Capture the cell that displays the provided text and extract its (x, y) central coordinate. 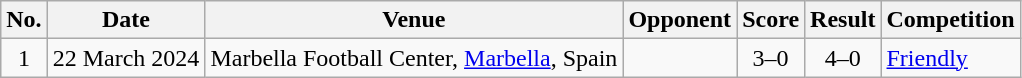
4–0 (843, 58)
Result (843, 20)
Friendly (950, 58)
3–0 (771, 58)
Marbella Football Center, Marbella, Spain (414, 58)
Competition (950, 20)
1 (24, 58)
Venue (414, 20)
No. (24, 20)
22 March 2024 (126, 58)
Opponent (680, 20)
Score (771, 20)
Date (126, 20)
